For the text-containing cell, return its midpoint in (x, y) coordinate format. 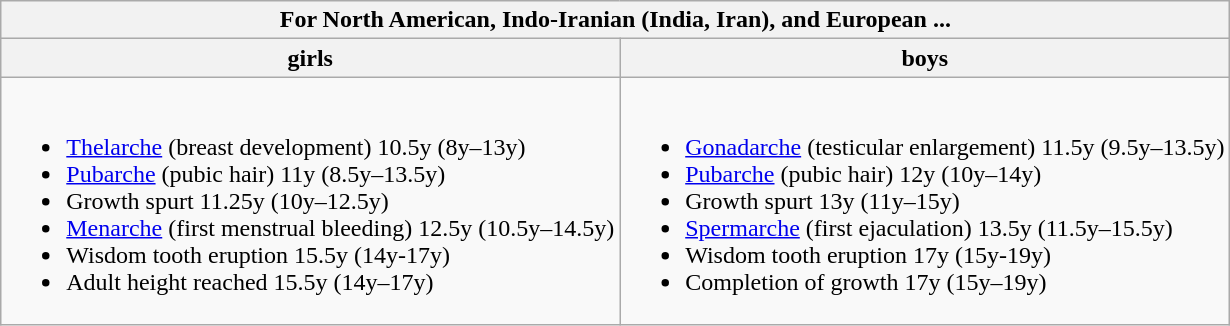
For North American, Indo-Iranian (India, Iran), and European ... (616, 20)
girls (310, 58)
boys (925, 58)
